Return (X, Y) of the center of cell containing provided text 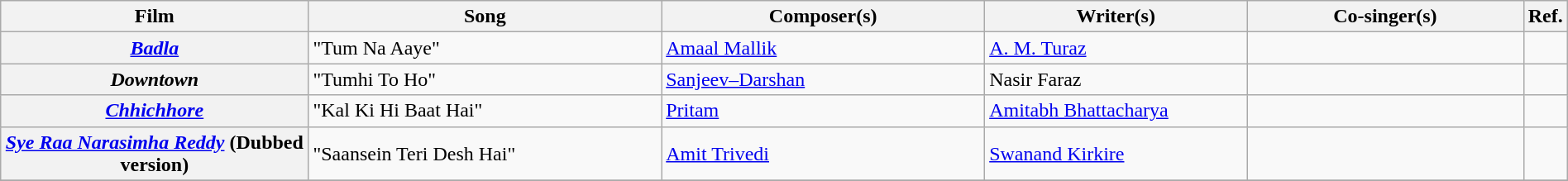
Amit Trivedi (824, 154)
Film (155, 17)
Ref. (1545, 17)
"Kal Ki Hi Baat Hai" (485, 111)
Sanjeev–Darshan (824, 79)
Badla (155, 48)
Amaal Mallik (824, 48)
Chhichhore (155, 111)
A. M. Turaz (1116, 48)
Pritam (824, 111)
"Tum Na Aaye" (485, 48)
Song (485, 17)
Co-singer(s) (1385, 17)
Nasir Faraz (1116, 79)
"Tumhi To Ho" (485, 79)
Downtown (155, 79)
Writer(s) (1116, 17)
Composer(s) (824, 17)
Swanand Kirkire (1116, 154)
"Saansein Teri Desh Hai" (485, 154)
Sye Raa Narasimha Reddy (Dubbed version) (155, 154)
Amitabh Bhattacharya (1116, 111)
